Detect which cell encompasses the target text, then output its [X, Y] center coordinate. 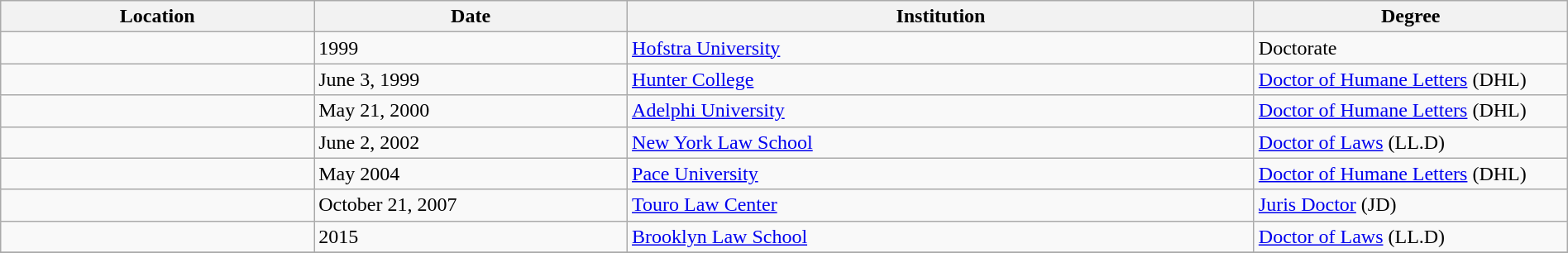
May 2004 [471, 174]
1999 [471, 48]
May 21, 2000 [471, 111]
Degree [1411, 17]
Pace University [941, 174]
Doctorate [1411, 48]
Brooklyn Law School [941, 236]
June 3, 1999 [471, 79]
Location [157, 17]
Date [471, 17]
October 21, 2007 [471, 205]
Touro Law Center [941, 205]
Hunter College [941, 79]
June 2, 2002 [471, 142]
Adelphi University [941, 111]
2015 [471, 236]
Juris Doctor (JD) [1411, 205]
New York Law School [941, 142]
Hofstra University [941, 48]
Institution [941, 17]
